Scan for the cell matching the given text and deliver its [X, Y] coordinate at center. 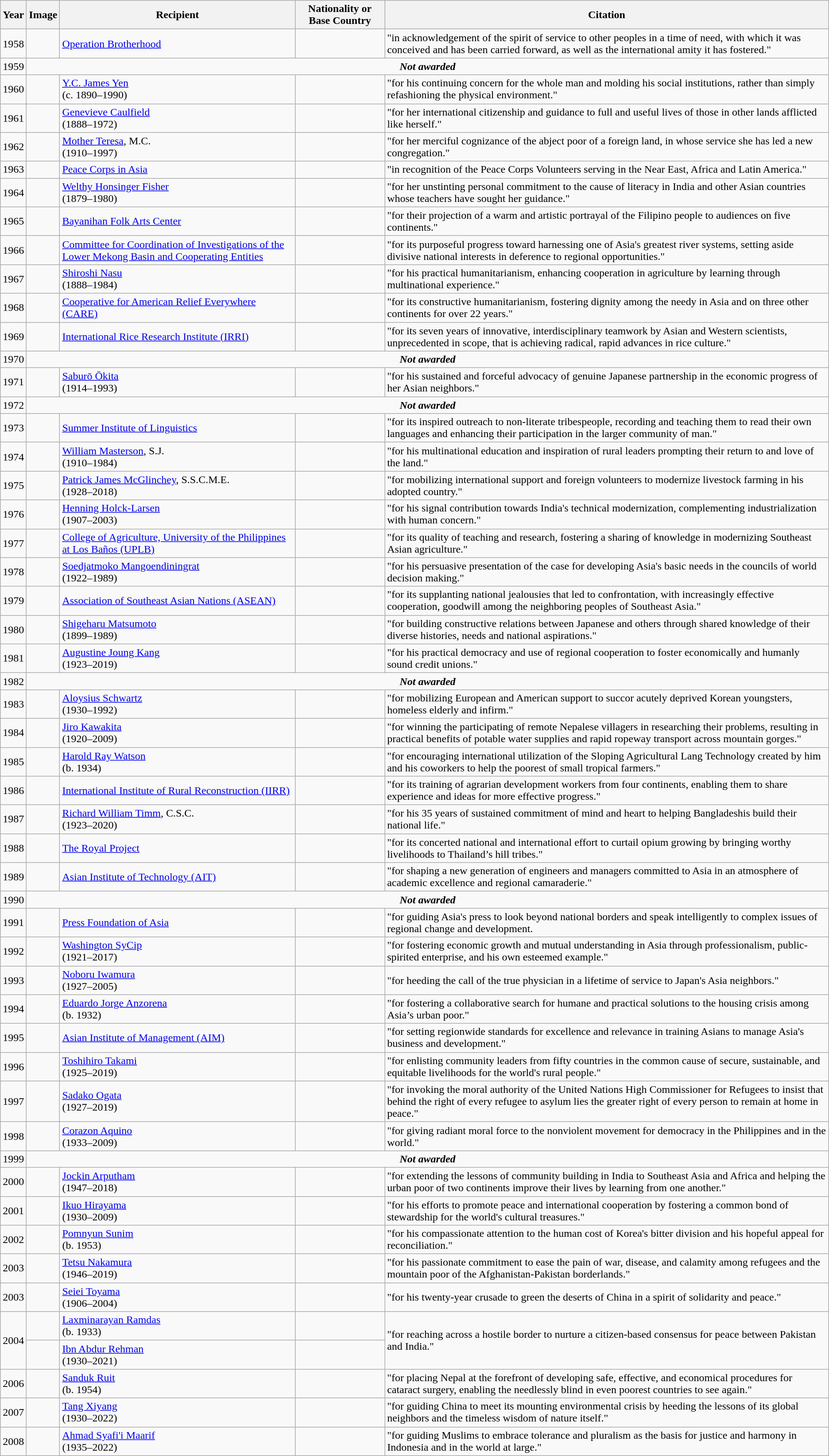
Saburō Ōkita(1914–1993) [177, 383]
Sadako Ogata(1927–2019) [177, 1101]
"for its concerted national and international effort to curtail opium growing by bringing worthy livelihoods to Thailand’s hill tribes." [607, 848]
"in recognition of the Peace Corps Volunteers serving in the Near East, Africa and Latin America." [607, 170]
2008 [13, 1441]
1997 [13, 1101]
"for her international citizenship and guidance to full and useful lives of those in other lands afflicted like herself." [607, 118]
"for his signal contribution towards India's technical modernization, complementing industrialization with human concern." [607, 515]
Ahmad Syafi'i Maarif(1935–2022) [177, 1441]
1977 [13, 543]
2002 [13, 1240]
"for reaching across a hostile border to nurture a citizen-based consensus for peace between Pakistan and India." [607, 1340]
1969 [13, 337]
Asian Institute of Management (AIM) [177, 1038]
Soedjatmoko Mangoendiningrat(1922–1989) [177, 572]
1984 [13, 732]
"for his compassionate attention to the human cost of Korea's bitter division and his hopeful appeal for reconciliation." [607, 1240]
"for his continuing concern for the whole man and molding his social institutions, rather than simply refashioning the physical environment." [607, 89]
Richard William Timm, C.S.C.(1923–2020) [177, 819]
Shiroshi Nasu(1888–1984) [177, 279]
1996 [13, 1066]
"for guiding Asia's press to look beyond national borders and speak intelligently to complex issues of regional change and development. [607, 923]
1981 [13, 658]
Patrick James McGlinchey, S.S.C.M.E.(1928–2018) [177, 485]
1974 [13, 457]
1961 [13, 118]
1964 [13, 192]
Sanduk Ruit(b. 1954) [177, 1383]
"for mobilizing international support and foreign volunteers to modernize livestock farming in his adopted country." [607, 485]
1959 [13, 66]
1971 [13, 383]
Citation [607, 15]
Corazon Aquino(1933–2009) [177, 1136]
"for its training of agrarian development workers from four continents, enabling them to share experience and ideas for more effective progress." [607, 791]
Laxminarayan Ramdas(b. 1933) [177, 1326]
Genevieve Caulfield(1888–1972) [177, 118]
Welthy Honsinger Fisher(1879–1980) [177, 192]
Henning Holck-Larsen(1907–2003) [177, 515]
"for his sustained and forceful advocacy of genuine Japanese partnership in the economic progress of her Asian neighbors." [607, 383]
1963 [13, 170]
Summer Institute of Linguistics [177, 428]
1968 [13, 307]
International Institute of Rural Reconstruction (IIRR) [177, 791]
"for his multinational education and inspiration of rural leaders prompting their return to and love of the land." [607, 457]
1988 [13, 848]
1975 [13, 485]
Pomnyun Sunim(b. 1953) [177, 1240]
Committee for Coordination of Investigations of the Lower Mekong Basin and Cooperating Entities [177, 250]
"for their projection of a warm and artistic portrayal of the Filipino people to audiences on five continents." [607, 221]
"for heeding the call of the true physician in a lifetime of service to Japan's Asia neighbors." [607, 980]
"for his twenty-year crusade to green the deserts of China in a spirit of solidarity and peace." [607, 1297]
1992 [13, 951]
"for giving radiant moral force to the nonviolent movement for democracy in the Philippines and in the world." [607, 1136]
"for his efforts to promote peace and international cooperation by fostering a common bond of stewardship for the world's cultural treasures." [607, 1211]
1965 [13, 221]
1966 [13, 250]
1994 [13, 1009]
College of Agriculture, University of the Philippines at Los Baños (UPLB) [177, 543]
"for shaping a new generation of engineers and managers committed to Asia in an atmosphere of academic excellence and regional camaraderie." [607, 877]
Operation Brotherhood [177, 43]
Toshihiro Takami(1925–2019) [177, 1066]
1989 [13, 877]
2001 [13, 1211]
"for his 35 years of sustained commitment of mind and heart to helping Bangladeshis build their national life." [607, 819]
"for her unstinting personal commitment to the cause of literacy in India and other Asian countries whose teachers have sought her guidance." [607, 192]
The Royal Project [177, 848]
"for its constructive humanitarianism, fostering dignity among the needy in Asia and on three other continents for over 22 years." [607, 307]
1962 [13, 147]
Association of Southeast Asian Nations (ASEAN) [177, 600]
Y.C. James Yen(c. 1890–1990) [177, 89]
"for his practical democracy and use of regional cooperation to foster economically and humanly sound credit unions." [607, 658]
1999 [13, 1159]
1987 [13, 819]
William Masterson, S.J.(1910–1984) [177, 457]
"for guiding Muslims to embrace tolerance and pluralism as the basis for justice and harmony in Indonesia and in the world at large." [607, 1441]
Harold Ray Watson(b. 1934) [177, 762]
Recipient [177, 15]
1972 [13, 405]
1985 [13, 762]
Press Foundation of Asia [177, 923]
"for his practical humanitarianism, enhancing cooperation in agriculture by learning through multinational experience." [607, 279]
Jockin Arputham(1947–2018) [177, 1181]
1990 [13, 900]
Nationality or Base Country [340, 15]
Peace Corps in Asia [177, 170]
1991 [13, 923]
1967 [13, 279]
1998 [13, 1136]
1986 [13, 791]
2006 [13, 1383]
Aloysius Schwartz(1930–1992) [177, 704]
Mother Teresa, M.C.(1910–1997) [177, 147]
Tang Xiyang(1930–2022) [177, 1413]
"for setting regionwide standards for excellence and relevance in training Asians to manage Asia's business and development." [607, 1038]
1979 [13, 600]
2004 [13, 1340]
Ibn Abdur Rehman(1930–2021) [177, 1355]
1978 [13, 572]
Asian Institute of Technology (AIT) [177, 877]
Bayanihan Folk Arts Center [177, 221]
1970 [13, 360]
"for fostering economic growth and mutual understanding in Asia through professionalism, public-spirited enterprise, and his own esteemed example." [607, 951]
Tetsu Nakamura(1946–2019) [177, 1268]
Eduardo Jorge Anzorena(b. 1932) [177, 1009]
"for its quality of teaching and research, fostering a sharing of knowledge in modernizing Southeast Asian agriculture." [607, 543]
Ikuo Hirayama(1930–2009) [177, 1211]
1983 [13, 704]
Augustine Joung Kang(1923–2019) [177, 658]
Image [43, 15]
1993 [13, 980]
1976 [13, 515]
1980 [13, 630]
1960 [13, 89]
2000 [13, 1181]
Cooperative for American Relief Everywhere (CARE) [177, 307]
"for his persuasive presentation of the case for developing Asia's basic needs in the councils of world decision making." [607, 572]
"for her merciful cognizance of the abject poor of a foreign land, in whose service she has led a new congregation." [607, 147]
"for mobilizing European and American support to succor acutely deprived Korean youngsters, homeless elderly and infirm." [607, 704]
1973 [13, 428]
2007 [13, 1413]
Jiro Kawakita(1920–2009) [177, 732]
Year [13, 15]
Washington SyCip(1921–2017) [177, 951]
International Rice Research Institute (IRRI) [177, 337]
Shigeharu Matsumoto(1899–1989) [177, 630]
Seiei Toyama(1906–2004) [177, 1297]
1982 [13, 681]
1958 [13, 43]
1995 [13, 1038]
Noboru Iwamura(1927–2005) [177, 980]
"for fostering a collaborative search for humane and practical solutions to the housing crisis among Asia’s urban poor." [607, 1009]
